Pinpoint the cell where the given text exists, returning its (X, Y) midpoint coordinate. 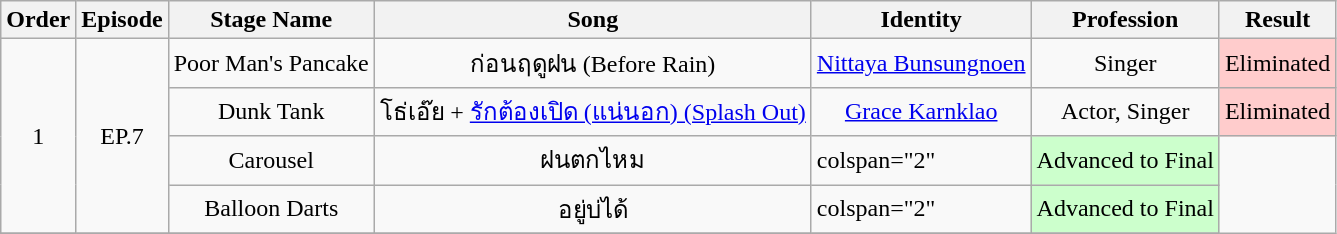
Result (1277, 20)
EP.7 (122, 136)
Poor Man's Pancake (271, 64)
Singer (1125, 64)
ฝนตกไหม (592, 160)
1 (38, 136)
Stage Name (271, 20)
Balloon Darts (271, 208)
ก่อนฤดูฝน (Before Rain) (592, 64)
โธ่เอ๊ย + รักต้องเปิด (แน่นอก) (Splash Out) (592, 112)
Grace Karnklao (921, 112)
Song (592, 20)
Episode (122, 20)
Actor, Singer (1125, 112)
Carousel (271, 160)
อยู่บ่ได้ (592, 208)
Nittaya Bunsungnoen (921, 64)
Identity (921, 20)
Profession (1125, 20)
Dunk Tank (271, 112)
Order (38, 20)
